Return the (X, Y) coordinate for the center point of the cell that contains the specified text.  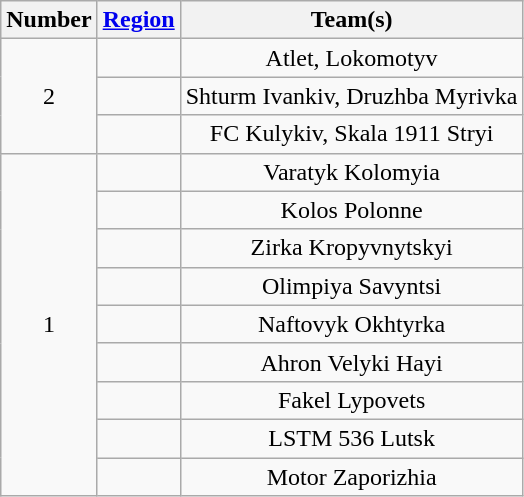
Team(s) (352, 20)
Atlet, Lokomotyv (352, 58)
2 (49, 96)
Varatyk Kolomyia (352, 172)
Zirka Kropyvnytskyi (352, 248)
Naftovyk Okhtyrka (352, 324)
Olimpiya Savyntsi (352, 286)
Number (49, 20)
FC Kulykiv, Skala 1911 Stryi (352, 134)
LSTM 536 Lutsk (352, 438)
Region (138, 20)
Motor Zaporizhia (352, 477)
Fakel Lypovets (352, 400)
Shturm Ivankiv, Druzhba Myrivka (352, 96)
Kolos Polonne (352, 210)
Ahron Velyki Hayi (352, 362)
1 (49, 324)
